Scan for the cell matching the given text and deliver its (x, y) coordinate at center. 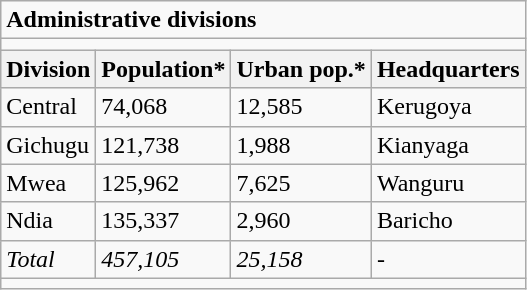
Kianyaga (448, 145)
Headquarters (448, 69)
25,158 (301, 259)
Ndia (48, 221)
- (448, 259)
12,585 (301, 107)
121,738 (164, 145)
1,988 (301, 145)
7,625 (301, 183)
135,337 (164, 221)
Central (48, 107)
2,960 (301, 221)
Population* (164, 69)
125,962 (164, 183)
Urban pop.* (301, 69)
Total (48, 259)
457,105 (164, 259)
Division (48, 69)
Kerugoya (448, 107)
Wanguru (448, 183)
Mwea (48, 183)
Gichugu (48, 145)
Baricho (448, 221)
Administrative divisions (263, 20)
74,068 (164, 107)
